Scan for the cell matching the given text and deliver its [x, y] coordinate at center. 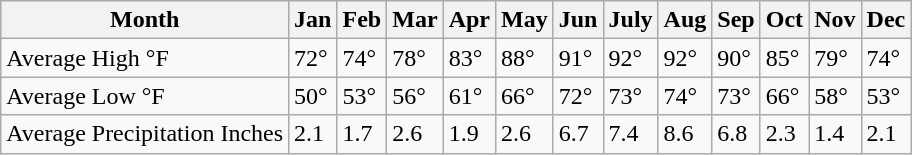
58° [835, 96]
83° [469, 58]
6.8 [736, 134]
91° [578, 58]
2.3 [784, 134]
50° [313, 96]
90° [736, 58]
1.9 [469, 134]
Feb [362, 20]
7.4 [630, 134]
56° [415, 96]
61° [469, 96]
1.7 [362, 134]
Nov [835, 20]
78° [415, 58]
Jun [578, 20]
Aug [685, 20]
May [525, 20]
85° [784, 58]
Average Precipitation Inches [145, 134]
Jan [313, 20]
Oct [784, 20]
8.6 [685, 134]
July [630, 20]
Mar [415, 20]
Month [145, 20]
Average High °F [145, 58]
Dec [886, 20]
6.7 [578, 134]
88° [525, 58]
1.4 [835, 134]
Sep [736, 20]
79° [835, 58]
Average Low °F [145, 96]
Apr [469, 20]
